Capture the cell that displays the provided text and extract its [X, Y] central coordinate. 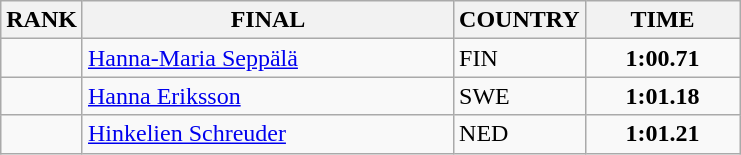
RANK [42, 20]
Hinkelien Schreuder [268, 134]
1:00.71 [662, 58]
SWE [520, 96]
COUNTRY [520, 20]
Hanna-Maria Seppälä [268, 58]
1:01.18 [662, 96]
NED [520, 134]
FINAL [268, 20]
1:01.21 [662, 134]
Hanna Eriksson [268, 96]
TIME [662, 20]
FIN [520, 58]
